Return (X, Y) of the center of cell containing provided text 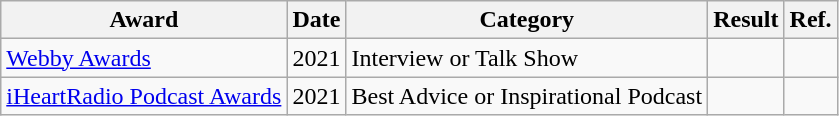
Category (527, 20)
Interview or Talk Show (527, 58)
Award (144, 20)
Date (316, 20)
Webby Awards (144, 58)
iHeartRadio Podcast Awards (144, 96)
Best Advice or Inspirational Podcast (527, 96)
Ref. (810, 20)
Result (746, 20)
